Capture the cell that displays the provided text and extract its [X, Y] central coordinate. 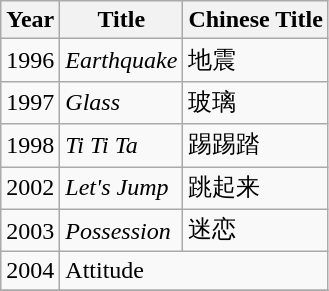
2002 [30, 188]
跳起来 [256, 188]
Attitude [194, 271]
Earthquake [122, 60]
Possession [122, 230]
Year [30, 20]
迷恋 [256, 230]
Chinese Title [256, 20]
Let's Jump [122, 188]
2003 [30, 230]
Ti Ti Ta [122, 146]
Title [122, 20]
Glass [122, 102]
2004 [30, 271]
1998 [30, 146]
玻璃 [256, 102]
地震 [256, 60]
1997 [30, 102]
踢踢踏 [256, 146]
1996 [30, 60]
